Scan for the cell matching the given text and deliver its [x, y] coordinate at center. 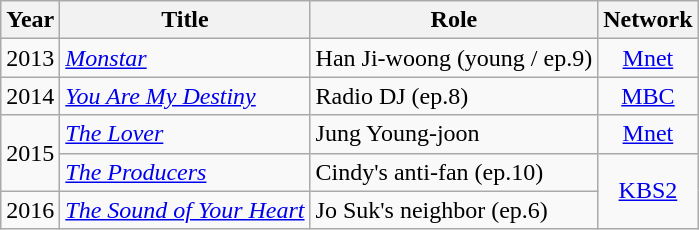
Han Ji-woong (young / ep.9) [454, 58]
You Are My Destiny [185, 96]
Jung Young-joon [454, 134]
Jo Suk's neighbor (ep.6) [454, 210]
2015 [30, 153]
The Lover [185, 134]
Role [454, 20]
2016 [30, 210]
MBC [648, 96]
Radio DJ (ep.8) [454, 96]
Year [30, 20]
Cindy's anti-fan (ep.10) [454, 172]
Network [648, 20]
The Sound of Your Heart [185, 210]
2014 [30, 96]
2013 [30, 58]
Title [185, 20]
The Producers [185, 172]
KBS2 [648, 191]
Monstar [185, 58]
